Scan for the cell matching the given text and deliver its [X, Y] coordinate at center. 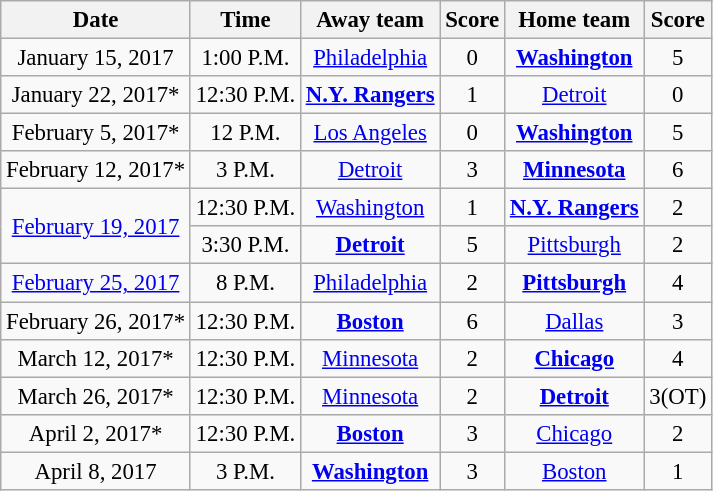
February 5, 2017* [96, 133]
Date [96, 20]
January 22, 2017* [96, 95]
Los Angeles [370, 133]
February 25, 2017 [96, 283]
February 26, 2017* [96, 321]
3:30 P.M. [245, 245]
Home team [574, 20]
April 8, 2017 [96, 471]
February 12, 2017* [96, 170]
1:00 P.M. [245, 58]
March 26, 2017* [96, 396]
3(OT) [678, 396]
February 19, 2017 [96, 226]
April 2, 2017* [96, 433]
Dallas [574, 321]
8 P.M. [245, 283]
12 P.M. [245, 133]
March 12, 2017* [96, 358]
Time [245, 20]
January 15, 2017 [96, 58]
Away team [370, 20]
